Return (x, y) of the center of cell containing provided text 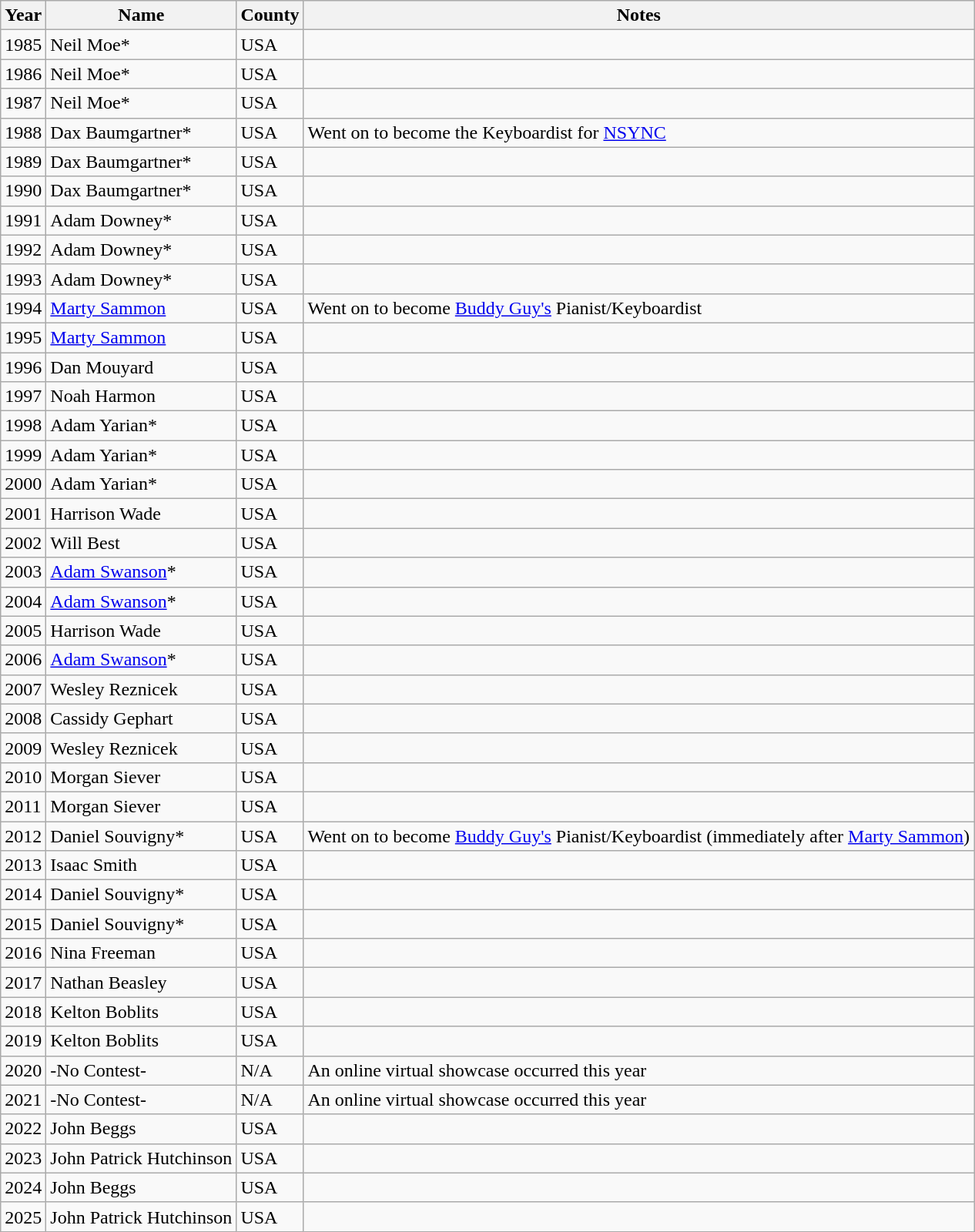
Went on to become Buddy Guy's Pianist/Keyboardist (639, 308)
Name (142, 15)
2021 (23, 1100)
2001 (23, 514)
Nathan Beasley (142, 983)
Went on to become Buddy Guy's Pianist/Keyboardist (immediately after Marty Sammon) (639, 835)
1996 (23, 367)
2007 (23, 689)
1998 (23, 426)
County (270, 15)
1992 (23, 249)
2012 (23, 835)
1989 (23, 162)
2014 (23, 895)
2005 (23, 631)
1994 (23, 308)
1985 (23, 45)
Notes (639, 15)
2016 (23, 953)
Dan Mouyard (142, 367)
2017 (23, 983)
2003 (23, 572)
2010 (23, 777)
2013 (23, 865)
2025 (23, 1217)
Will Best (142, 543)
1993 (23, 279)
1999 (23, 455)
2011 (23, 806)
Nina Freeman (142, 953)
Year (23, 15)
2009 (23, 748)
2015 (23, 924)
1987 (23, 103)
2020 (23, 1070)
1995 (23, 337)
2004 (23, 601)
1991 (23, 220)
1986 (23, 74)
Cassidy Gephart (142, 718)
2006 (23, 660)
1990 (23, 191)
2022 (23, 1129)
2000 (23, 484)
1988 (23, 132)
Isaac Smith (142, 865)
2019 (23, 1041)
2018 (23, 1012)
2002 (23, 543)
1997 (23, 397)
2008 (23, 718)
Noah Harmon (142, 397)
2023 (23, 1158)
2024 (23, 1187)
Went on to become the Keyboardist for NSYNC (639, 132)
